Determine the (x, y) coordinate at the center of the cell enclosing the given text.  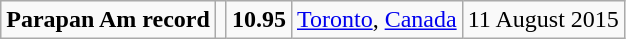
Toronto, Canada (376, 20)
Parapan Am record (108, 20)
11 August 2015 (543, 20)
10.95 (258, 20)
